For the text-containing cell, return its midpoint in [X, Y] coordinate format. 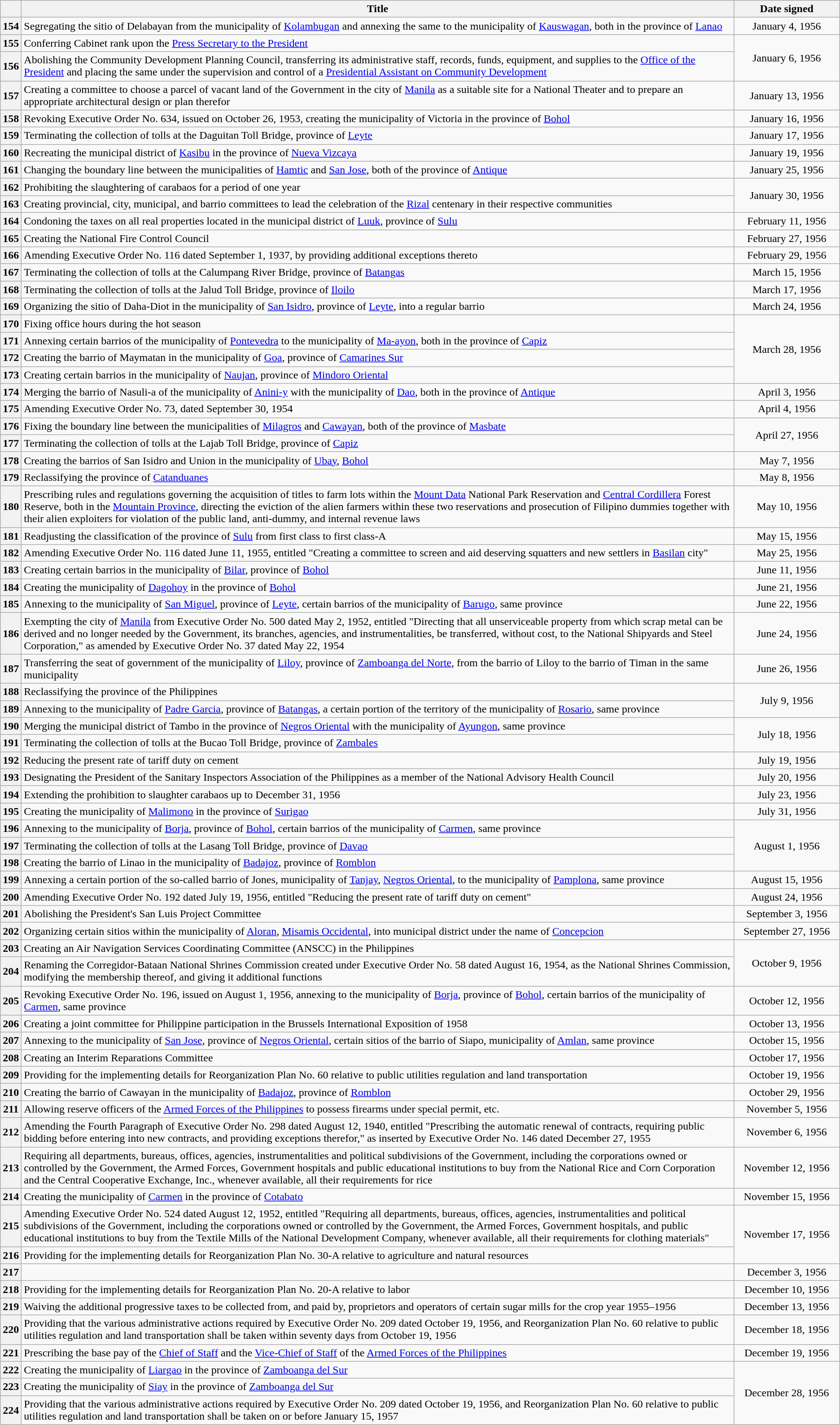
194 [11, 794]
Annexing a certain portion of the so-called barrio of Jones, municipality of Tanjay, Negros Oriental, to the municipality of Pamplona, same province [378, 880]
Creating certain barrios in the municipality of Bilar, province of Bohol [378, 570]
December 18, 1956 [787, 1330]
February 29, 1956 [787, 255]
March 28, 1956 [787, 349]
July 20, 1956 [787, 777]
190 [11, 726]
July 31, 1956 [787, 811]
October 29, 1956 [787, 1092]
Annexing certain barrios of the municipality of Pontevedra to the municipality of Ma-ayon, both in the province of Capiz [378, 341]
198 [11, 863]
August 1, 1956 [787, 845]
220 [11, 1330]
Annexing to the municipality of San Miguel, province of Leyte, certain barrios of the municipality of Barugo, same province [378, 604]
199 [11, 880]
Creating the municipality of Dagohoy in the province of Bohol [378, 587]
Creating certain barrios in the municipality of Naujan, province of Mindoro Oriental [378, 375]
202 [11, 931]
Prescribing the base pay of the Chief of Staff and the Vice-Chief of Staff of the Armed Forces of the Philippines [378, 1353]
218 [11, 1289]
Readjusting the classification of the province of Sulu from first class to first class-A [378, 536]
October 9, 1956 [787, 963]
Creating the municipality of Siay in the province of Zamboanga del Sur [378, 1387]
January 4, 1956 [787, 26]
Creating the National Fire Control Council [378, 238]
Merging the barrio of Nasuli-a of the municipality of Anini-y with the municipality of Dao, both in the province of Antique [378, 392]
166 [11, 255]
April 4, 1956 [787, 409]
183 [11, 570]
September 3, 1956 [787, 914]
191 [11, 743]
182 [11, 553]
August 24, 1956 [787, 897]
Creating the municipality of Malimono in the province of Surigao [378, 811]
Providing for the implementing details for Reorganization Plan No. 30-A relative to agriculture and natural resources [378, 1255]
January 13, 1956 [787, 95]
January 19, 1956 [787, 153]
222 [11, 1370]
October 17, 1956 [787, 1058]
April 27, 1956 [787, 435]
167 [11, 273]
187 [11, 669]
Creating the barrio of Linao in the municipality of Badajoz, province of Romblon [378, 863]
192 [11, 760]
Allowing reserve officers of the Armed Forces of the Philippines to possess firearms under special permit, etc. [378, 1109]
January 30, 1956 [787, 195]
Merging the municipal district of Tambo in the province of Negros Oriental with the municipality of Ayungon, same province [378, 726]
February 11, 1956 [787, 221]
June 21, 1956 [787, 587]
October 19, 1956 [787, 1075]
Fixing office hours during the hot season [378, 324]
November 17, 1956 [787, 1235]
January 17, 1956 [787, 136]
175 [11, 409]
Providing for the implementing details for Reorganization Plan No. 60 relative to public utilities regulation and land transportation [378, 1075]
Reclassifying the province of Catanduanes [378, 477]
161 [11, 170]
March 15, 1956 [787, 273]
197 [11, 845]
Terminating the collection of tolls at the Jalud Toll Bridge, province of Iloilo [378, 290]
Terminating the collection of tolls at the Daguitan Toll Bridge, province of Leyte [378, 136]
Creating the barrio of Cawayan in the municipality of Badajoz, province of Romblon [378, 1092]
206 [11, 1024]
165 [11, 238]
168 [11, 290]
Conferring Cabinet rank upon the Press Secretary to the President [378, 43]
Extending the prohibition to slaughter carabaos up to December 31, 1956 [378, 794]
221 [11, 1353]
Title [378, 9]
208 [11, 1058]
May 25, 1956 [787, 553]
Creating the municipality of Liargao in the province of Zamboanga del Sur [378, 1370]
August 15, 1956 [787, 880]
May 10, 1956 [787, 506]
210 [11, 1092]
169 [11, 307]
July 23, 1956 [787, 794]
July 9, 1956 [787, 700]
162 [11, 187]
November 15, 1956 [787, 1197]
Recreating the municipal district of Kasibu in the province of Nueva Vizcaya [378, 153]
155 [11, 43]
173 [11, 375]
178 [11, 460]
Changing the boundary line between the municipalities of Hamtic and San Jose, both of the province of Antique [378, 170]
Organizing certain sitios within the municipality of Aloran, Misamis Occidental, into municipal district under the name of Concepcion [378, 931]
March 24, 1956 [787, 307]
172 [11, 358]
160 [11, 153]
Amending Executive Order No. 192 dated July 19, 1956, entitled "Reducing the present rate of tariff duty on cement" [378, 897]
January 25, 1956 [787, 170]
October 12, 1956 [787, 1000]
Creating the barrio of Maymatan in the municipality of Goa, province of Camarines Sur [378, 358]
211 [11, 1109]
June 24, 1956 [787, 633]
Prohibiting the slaughtering of carabaos for a period of one year [378, 187]
159 [11, 136]
Reducing the present rate of tariff duty on cement [378, 760]
Providing for the implementing details for Reorganization Plan No. 20-A relative to labor [378, 1289]
Amending Executive Order No. 116 dated September 1, 1937, by providing additional exceptions thereto [378, 255]
219 [11, 1306]
195 [11, 811]
Organizing the sitio of Daha-Diot in the municipality of San Isidro, province of Leyte, into a regular barrio [378, 307]
157 [11, 95]
209 [11, 1075]
223 [11, 1387]
154 [11, 26]
203 [11, 948]
December 19, 1956 [787, 1353]
October 15, 1956 [787, 1041]
171 [11, 341]
179 [11, 477]
189 [11, 709]
196 [11, 828]
207 [11, 1041]
Condoning the taxes on all real properties located in the municipal district of Luuk, province of Sulu [378, 221]
213 [11, 1167]
163 [11, 204]
Revoking Executive Order No. 634, issued on October 26, 1953, creating the municipality of Victoria in the province of Bohol [378, 119]
176 [11, 426]
May 8, 1956 [787, 477]
September 27, 1956 [787, 931]
Fixing the boundary line between the municipalities of Milagros and Cawayan, both of the province of Masbate [378, 426]
November 5, 1956 [787, 1109]
July 19, 1956 [787, 760]
Creating provincial, city, municipal, and barrio committees to lead the celebration of the Rizal centenary in their respective communities [378, 204]
205 [11, 1000]
Annexing to the municipality of Borja, province of Bohol, certain barrios of the municipality of Carmen, same province [378, 828]
185 [11, 604]
June 11, 1956 [787, 570]
Date signed [787, 9]
Creating the barrios of San Isidro and Union in the municipality of Ubay, Bohol [378, 460]
180 [11, 506]
214 [11, 1197]
Terminating the collection of tolls at the Bucao Toll Bridge, province of Zambales [378, 743]
Creating the municipality of Carmen in the province of Cotabato [378, 1197]
164 [11, 221]
January 16, 1956 [787, 119]
Creating an Air Navigation Services Coordinating Committee (ANSCC) in the Philippines [378, 948]
181 [11, 536]
Terminating the collection of tolls at the Lajab Toll Bridge, province of Capiz [378, 443]
170 [11, 324]
156 [11, 66]
Annexing to the municipality of San Jose, province of Negros Oriental, certain sitios of the barrio of Siapo, municipality of Amlan, same province [378, 1041]
April 3, 1956 [787, 392]
July 18, 1956 [787, 734]
May 15, 1956 [787, 536]
Creating a joint committee for Philippine participation in the Brussels International Exposition of 1958 [378, 1024]
June 26, 1956 [787, 669]
Annexing to the municipality of Padre Garcia, province of Batangas, a certain portion of the territory of the municipality of Rosario, same province [378, 709]
June 22, 1956 [787, 604]
186 [11, 633]
215 [11, 1226]
224 [11, 1410]
December 28, 1956 [787, 1393]
Terminating the collection of tolls at the Lasang Toll Bridge, province of Davao [378, 845]
Reclassifying the province of the Philippines [378, 692]
May 7, 1956 [787, 460]
Abolishing the President's San Luis Project Committee [378, 914]
201 [11, 914]
October 13, 1956 [787, 1024]
216 [11, 1255]
217 [11, 1272]
Amending Executive Order No. 73, dated September 30, 1954 [378, 409]
193 [11, 777]
Creating an Interim Reparations Committee [378, 1058]
March 17, 1956 [787, 290]
Designating the President of the Sanitary Inspectors Association of the Philippines as a member of the National Advisory Health Council [378, 777]
184 [11, 587]
Terminating the collection of tolls at the Calumpang River Bridge, province of Batangas [378, 273]
177 [11, 443]
December 3, 1956 [787, 1272]
158 [11, 119]
December 13, 1956 [787, 1306]
174 [11, 392]
188 [11, 692]
February 27, 1956 [787, 238]
200 [11, 897]
November 6, 1956 [787, 1132]
212 [11, 1132]
December 10, 1956 [787, 1289]
January 6, 1956 [787, 57]
November 12, 1956 [787, 1167]
204 [11, 972]
